Capture the cell that displays the provided text and extract its [X, Y] central coordinate. 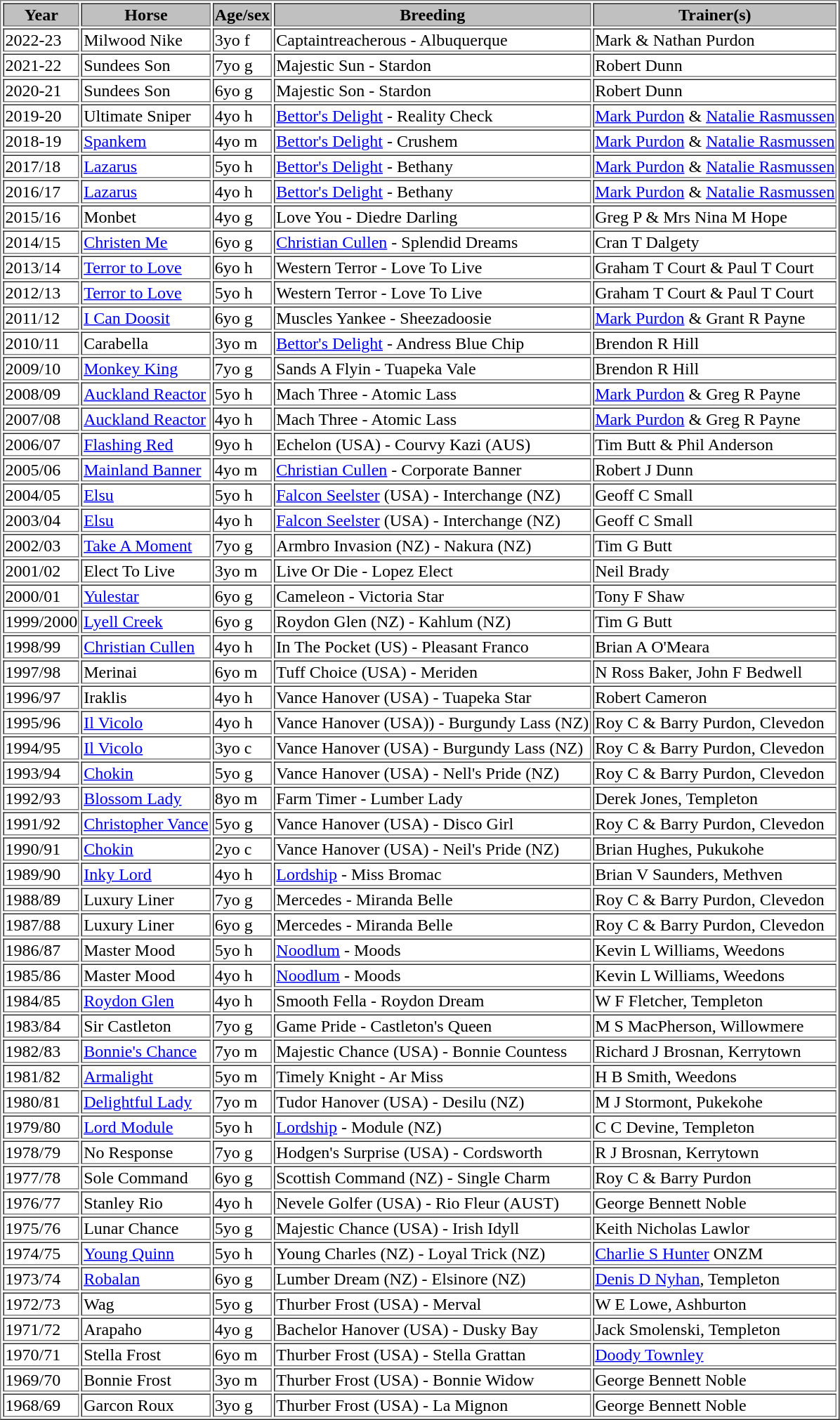
1984/85 [41, 1000]
Game Pride - Castleton's Queen [433, 1025]
1978/79 [41, 1152]
Bettor's Delight - Reality Check [433, 115]
1989/90 [41, 874]
Iraklis [146, 697]
Armalight [146, 1076]
Greg P & Mrs Nina M Hope [715, 216]
1983/84 [41, 1025]
Mark Purdon & Grant R Payne [715, 317]
1986/87 [41, 949]
Lyell Creek [146, 621]
Keith Nicholas Lawlor [715, 1228]
W E Lowe, Ashburton [715, 1303]
Thurber Frost (USA) - Bonnie Widow [433, 1379]
Christopher Vance [146, 823]
6yo h [243, 267]
2022-23 [41, 39]
Majestic Chance (USA) - Bonnie Countess [433, 1051]
Ultimate Sniper [146, 115]
Milwood Nike [146, 39]
Cameleon - Victoria Star [433, 596]
2019-20 [41, 115]
1972/73 [41, 1303]
Captaintreacherous - Albuquerque [433, 39]
Derek Jones, Templeton [715, 798]
Thurber Frost (USA) - Merval [433, 1303]
Robalan [146, 1278]
1980/81 [41, 1101]
1992/93 [41, 798]
Vance Hanover (USA) - Disco Girl [433, 823]
Smooth Fella - Roydon Dream [433, 1000]
Vance Hanover (USA)) - Burgundy Lass (NZ) [433, 722]
Majestic Chance (USA) - Irish Idyll [433, 1228]
Monbet [146, 216]
1979/80 [41, 1126]
Arapaho [146, 1329]
M S MacPherson, Willowmere [715, 1025]
M J Stormont, Pukekohe [715, 1101]
1996/97 [41, 697]
Lumber Dream (NZ) - Elsinore (NZ) [433, 1278]
Spankem [146, 140]
R J Brosnan, Kerrytown [715, 1152]
Carabella [146, 343]
1982/83 [41, 1051]
2001/02 [41, 570]
Nevele Golfer (USA) - Rio Fleur (AUST) [433, 1202]
Elect To Live [146, 570]
Roydon Glen (NZ) - Kahlum (NZ) [433, 621]
Horse [146, 14]
3yo c [243, 747]
2009/10 [41, 368]
2004/05 [41, 494]
Yulestar [146, 596]
1971/72 [41, 1329]
2yo c [243, 848]
1981/82 [41, 1076]
5yo m [243, 1076]
Vance Hanover (USA) - Tuapeka Star [433, 697]
2014/15 [41, 242]
2020-21 [41, 90]
Muscles Yankee - Sheezadoosie [433, 317]
2012/13 [41, 292]
Tudor Hanover (USA) - Desilu (NZ) [433, 1101]
2015/16 [41, 216]
Robert Cameron [715, 697]
2007/08 [41, 419]
Take A Moment [146, 545]
Breeding [433, 14]
C C Devine, Templeton [715, 1126]
1970/71 [41, 1354]
Thurber Frost (USA) - La Mignon [433, 1405]
Majestic Sun - Stardon [433, 65]
1988/89 [41, 899]
1994/95 [41, 747]
Flashing Red [146, 444]
8yo m [243, 798]
2010/11 [41, 343]
Scottish Command (NZ) - Single Charm [433, 1177]
No Response [146, 1152]
Timely Knight - Ar Miss [433, 1076]
Christian Cullen - Corporate Banner [433, 469]
Garcon Roux [146, 1405]
2016/17 [41, 191]
Jack Smolenski, Templeton [715, 1329]
1993/94 [41, 773]
Brian Hughes, Pukukohe [715, 848]
2017/18 [41, 166]
Brian A O'Meara [715, 646]
Lordship - Miss Bromac [433, 874]
3yo g [243, 1405]
Mark & Nathan Purdon [715, 39]
Neil Brady [715, 570]
2003/04 [41, 520]
1990/91 [41, 848]
Thurber Frost (USA) - Stella Grattan [433, 1354]
Blossom Lady [146, 798]
Christian Cullen [146, 646]
Sir Castleton [146, 1025]
2011/12 [41, 317]
Stanley Rio [146, 1202]
1976/77 [41, 1202]
1974/75 [41, 1253]
Denis D Nyhan, Templeton [715, 1278]
Delightful Lady [146, 1101]
Doody Townley [715, 1354]
Roydon Glen [146, 1000]
Vance Hanover (USA) - Neil's Pride (NZ) [433, 848]
Age/sex [243, 14]
1997/98 [41, 671]
Young Charles (NZ) - Loyal Trick (NZ) [433, 1253]
Bonnie Frost [146, 1379]
1998/99 [41, 646]
Armbro Invasion (NZ) - Nakura (NZ) [433, 545]
2006/07 [41, 444]
1968/69 [41, 1405]
Young Quinn [146, 1253]
In The Pocket (US) - Pleasant Franco [433, 646]
Sands A Flyin - Tuapeka Vale [433, 368]
1975/76 [41, 1228]
Bettor's Delight - Andress Blue Chip [433, 343]
Tuff Choice (USA) - Meriden [433, 671]
Echelon (USA) - Courvy Kazi (AUS) [433, 444]
Love You - Diedre Darling [433, 216]
2021-22 [41, 65]
Lunar Chance [146, 1228]
Year [41, 14]
Lord Module [146, 1126]
1985/86 [41, 975]
Robert J Dunn [715, 469]
Vance Hanover (USA) - Burgundy Lass (NZ) [433, 747]
Roy C & Barry Purdon [715, 1177]
Vance Hanover (USA) - Nell's Pride (NZ) [433, 773]
Mainland Banner [146, 469]
2013/14 [41, 267]
1969/70 [41, 1379]
1987/88 [41, 924]
I Can Doosit [146, 317]
Wag [146, 1303]
2018-19 [41, 140]
Majestic Son - Stardon [433, 90]
Cran T Dalgety [715, 242]
N Ross Baker, John F Bedwell [715, 671]
Merinai [146, 671]
W F Fletcher, Templeton [715, 1000]
2005/06 [41, 469]
Lordship - Module (NZ) [433, 1126]
Inky Lord [146, 874]
1973/74 [41, 1278]
Charlie S Hunter ONZM [715, 1253]
Brian V Saunders, Methven [715, 874]
Bachelor Hanover (USA) - Dusky Bay [433, 1329]
H B Smith, Weedons [715, 1076]
Christian Cullen - Splendid Dreams [433, 242]
9yo h [243, 444]
Tim Butt & Phil Anderson [715, 444]
2008/09 [41, 393]
Stella Frost [146, 1354]
Monkey King [146, 368]
Bonnie's Chance [146, 1051]
3yo f [243, 39]
Live Or Die - Lopez Elect [433, 570]
Hodgen's Surprise (USA) - Cordsworth [433, 1152]
1995/96 [41, 722]
Sole Command [146, 1177]
Bettor's Delight - Crushem [433, 140]
2002/03 [41, 545]
1999/2000 [41, 621]
Richard J Brosnan, Kerrytown [715, 1051]
Farm Timer - Lumber Lady [433, 798]
2000/01 [41, 596]
Trainer(s) [715, 14]
1991/92 [41, 823]
1977/78 [41, 1177]
Tony F Shaw [715, 596]
Christen Me [146, 242]
